Detect which cell encompasses the target text, then output its (X, Y) center coordinate. 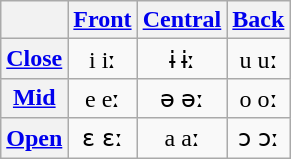
o oː (258, 98)
a aː (182, 138)
Front (102, 20)
Central (182, 20)
e eː (102, 98)
ɨ ɨː (182, 59)
u uː (258, 59)
Mid (34, 98)
ə əː (182, 98)
Back (258, 20)
Close (34, 59)
ɔ ɔː (258, 138)
ɛ ɛː (102, 138)
i iː (102, 59)
Open (34, 138)
